Detect which cell encompasses the target text, then output its [x, y] center coordinate. 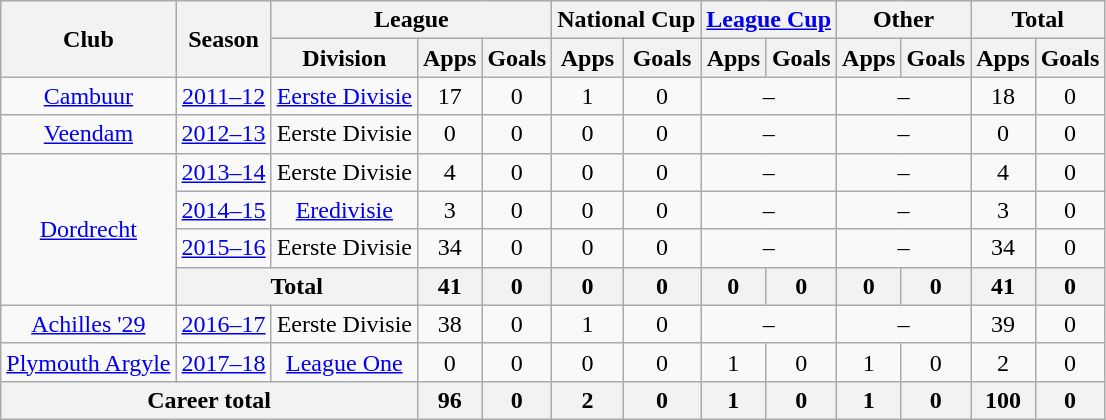
Other [904, 20]
100 [1003, 400]
38 [449, 324]
2012–13 [224, 134]
Plymouth Argyle [88, 362]
League [412, 20]
96 [449, 400]
Veendam [88, 134]
Eredivisie [344, 210]
2016–17 [224, 324]
18 [1003, 96]
2011–12 [224, 96]
Season [224, 39]
National Cup [626, 20]
Cambuur [88, 96]
2015–16 [224, 248]
League Cup [769, 20]
Achilles '29 [88, 324]
Career total [210, 400]
Club [88, 39]
2014–15 [224, 210]
2013–14 [224, 172]
League One [344, 362]
2017–18 [224, 362]
Dordrecht [88, 229]
39 [1003, 324]
17 [449, 96]
Division [344, 58]
